Pinpoint the cell where the given text exists, returning its (X, Y) midpoint coordinate. 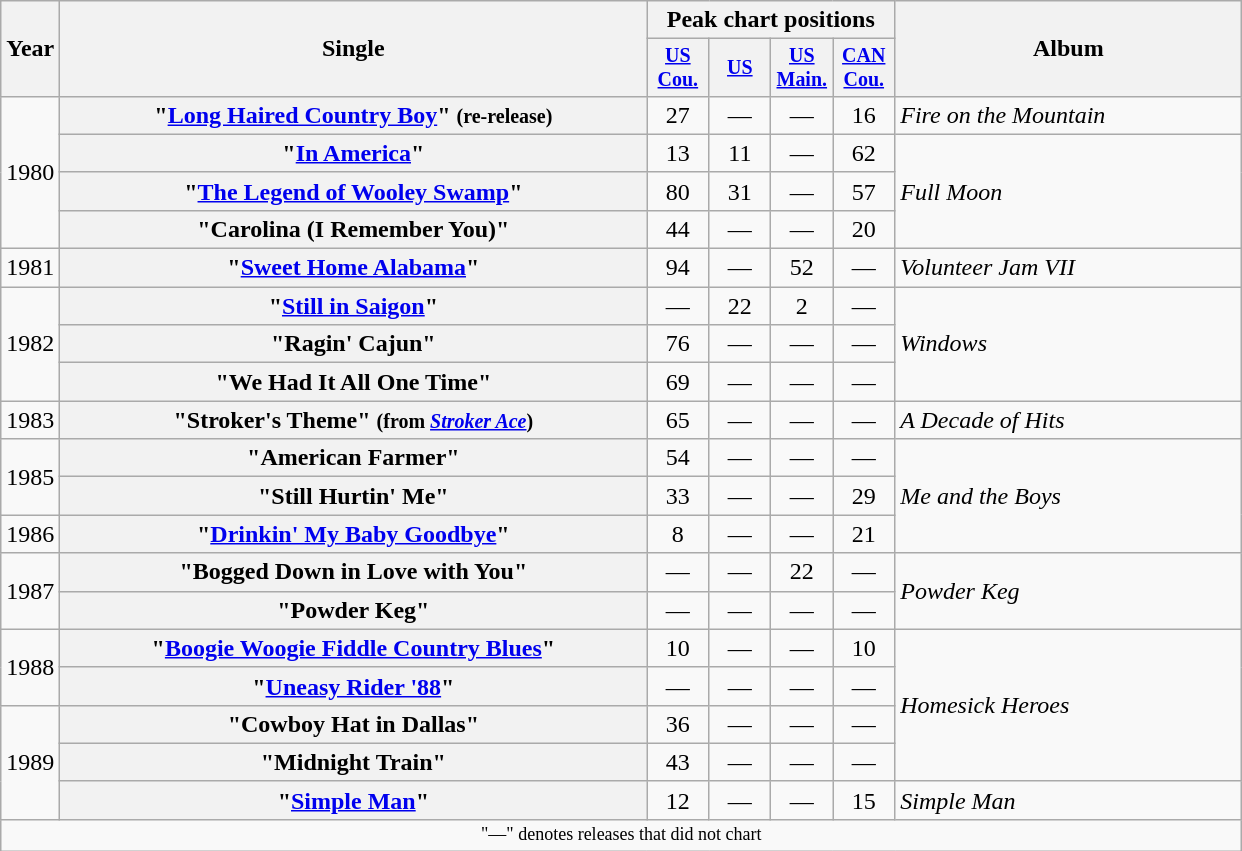
1989 (30, 762)
57 (864, 191)
29 (864, 496)
US (740, 68)
54 (678, 458)
"The Legend of Wooley Swamp" (354, 191)
2 (802, 306)
"Carolina (I Remember You)" (354, 229)
1981 (30, 268)
CAN Cou. (864, 68)
"Bogged Down in Love with You" (354, 572)
A Decade of Hits (1068, 420)
1982 (30, 344)
65 (678, 420)
80 (678, 191)
"Simple Man" (354, 800)
Fire on the Mountain (1068, 115)
"American Farmer" (354, 458)
"Still in Saigon" (354, 306)
Single (354, 49)
Windows (1068, 344)
Me and the Boys (1068, 496)
"Midnight Train" (354, 762)
1986 (30, 534)
27 (678, 115)
15 (864, 800)
US Cou. (678, 68)
Full Moon (1068, 191)
"In America" (354, 153)
33 (678, 496)
1985 (30, 477)
"Drinkin' My Baby Goodbye" (354, 534)
12 (678, 800)
8 (678, 534)
44 (678, 229)
Volunteer Jam VII (1068, 268)
"Ragin' Cajun" (354, 344)
1980 (30, 172)
"Stroker's Theme" (from Stroker Ace) (354, 420)
1988 (30, 667)
"Uneasy Rider '88" (354, 686)
Simple Man (1068, 800)
Powder Keg (1068, 591)
"We Had It All One Time" (354, 382)
Album (1068, 49)
1987 (30, 591)
13 (678, 153)
43 (678, 762)
"Cowboy Hat in Dallas" (354, 724)
1983 (30, 420)
62 (864, 153)
11 (740, 153)
"Sweet Home Alabama" (354, 268)
Peak chart positions (771, 20)
21 (864, 534)
"Powder Keg" (354, 610)
52 (802, 268)
16 (864, 115)
Homesick Heroes (1068, 705)
31 (740, 191)
"—" denotes releases that did not chart (622, 834)
20 (864, 229)
"Long Haired Country Boy" (re-release) (354, 115)
94 (678, 268)
US Main. (802, 68)
"Boogie Woogie Fiddle Country Blues" (354, 648)
76 (678, 344)
Year (30, 49)
36 (678, 724)
"Still Hurtin' Me" (354, 496)
69 (678, 382)
